Scan for the cell matching the given text and deliver its (x, y) coordinate at center. 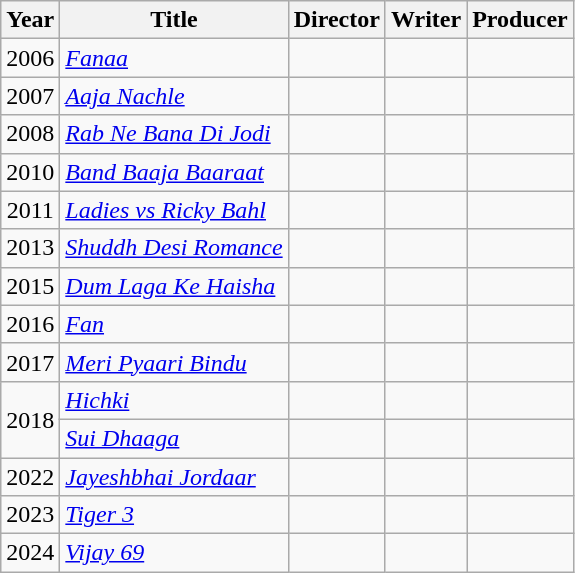
2022 (30, 477)
2010 (30, 172)
2024 (30, 553)
Director (336, 20)
2023 (30, 515)
Hichki (174, 400)
2017 (30, 362)
Ladies vs Ricky Bahl (174, 210)
2008 (30, 134)
Meri Pyaari Bindu (174, 362)
2006 (30, 58)
Year (30, 20)
Dum Laga Ke Haisha (174, 286)
2018 (30, 419)
Rab Ne Bana Di Jodi (174, 134)
Sui Dhaaga (174, 438)
Vijay 69 (174, 553)
Fanaa (174, 58)
Band Baaja Baaraat (174, 172)
Fan (174, 324)
Aaja Nachle (174, 96)
Jayeshbhai Jordaar (174, 477)
2011 (30, 210)
2007 (30, 96)
Title (174, 20)
Tiger 3 (174, 515)
2015 (30, 286)
Shuddh Desi Romance (174, 248)
2016 (30, 324)
Writer (426, 20)
Producer (520, 20)
2013 (30, 248)
